Extract the [x, y] coordinate from the center of the cell holding the provided text.  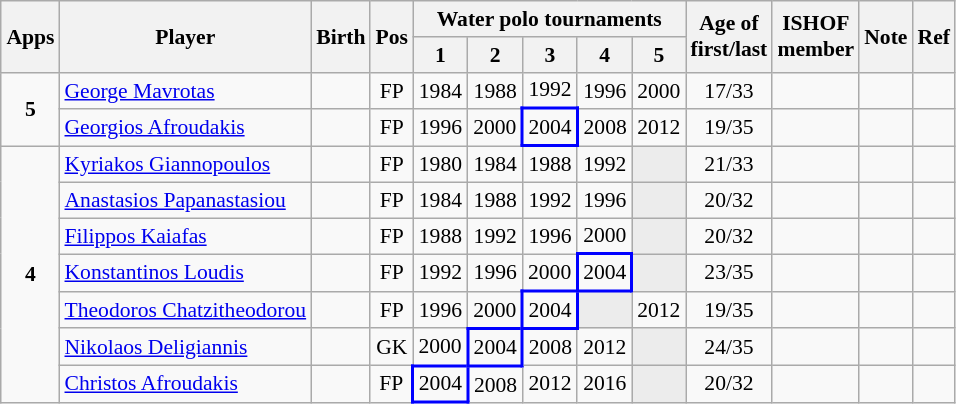
GK [392, 348]
Georgios Afroudakis [185, 128]
Kyriakos Giannopoulos [185, 164]
George Mavrotas [185, 90]
Note [886, 36]
Christos Afroudakis [185, 384]
Apps [30, 36]
17/33 [730, 90]
Water polo tournaments [550, 19]
Player [185, 36]
Ref [933, 36]
1980 [440, 164]
Birth [340, 36]
Anastasios Papanastasiou [185, 200]
1 [440, 55]
Filippos Kaiafas [185, 236]
24/35 [730, 348]
23/35 [730, 272]
21/33 [730, 164]
2 [496, 55]
2016 [604, 384]
Theodoros Chatzitheodorou [185, 310]
3 [550, 55]
Age offirst/last [730, 36]
ISHOFmember [816, 36]
Nikolaos Deligiannis [185, 348]
Konstantinos Loudis [185, 272]
Pos [392, 36]
